Scan for the cell matching the given text and deliver its [X, Y] coordinate at center. 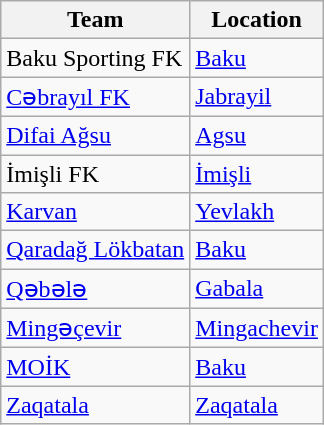
Gabala [257, 289]
Location [257, 20]
Qaradağ Lökbatan [96, 250]
Cəbrayıl FK [96, 97]
Agsu [257, 135]
Baku Sporting FK [96, 58]
Mingəçevir [96, 328]
Karvan [96, 212]
Yevlakh [257, 212]
Qəbələ [96, 289]
MOİK [96, 367]
Mingachevir [257, 328]
İmişli [257, 173]
Team [96, 20]
Difai Ağsu [96, 135]
Jabrayil [257, 97]
İmişli FK [96, 173]
